Return the (x, y) coordinate for the center point of the cell that contains the specified text.  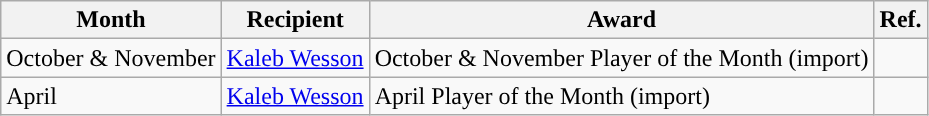
Award (622, 20)
Month (111, 20)
Recipient (295, 20)
October & November (111, 58)
April (111, 96)
October & November Player of the Month (import) (622, 58)
April Player of the Month (import) (622, 96)
Ref. (900, 20)
